Detect which cell encompasses the target text, then output its [x, y] center coordinate. 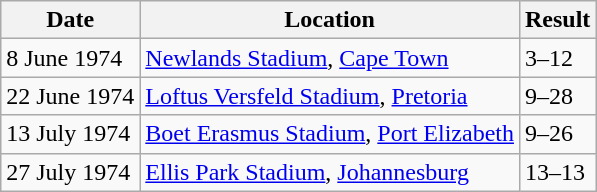
Location [330, 20]
3–12 [557, 58]
13 July 1974 [70, 134]
9–26 [557, 134]
9–28 [557, 96]
Result [557, 20]
Date [70, 20]
27 July 1974 [70, 172]
Boet Erasmus Stadium, Port Elizabeth [330, 134]
22 June 1974 [70, 96]
8 June 1974 [70, 58]
Loftus Versfeld Stadium, Pretoria [330, 96]
13–13 [557, 172]
Ellis Park Stadium, Johannesburg [330, 172]
Newlands Stadium, Cape Town [330, 58]
